Pinpoint the cell where the given text exists, returning its [X, Y] midpoint coordinate. 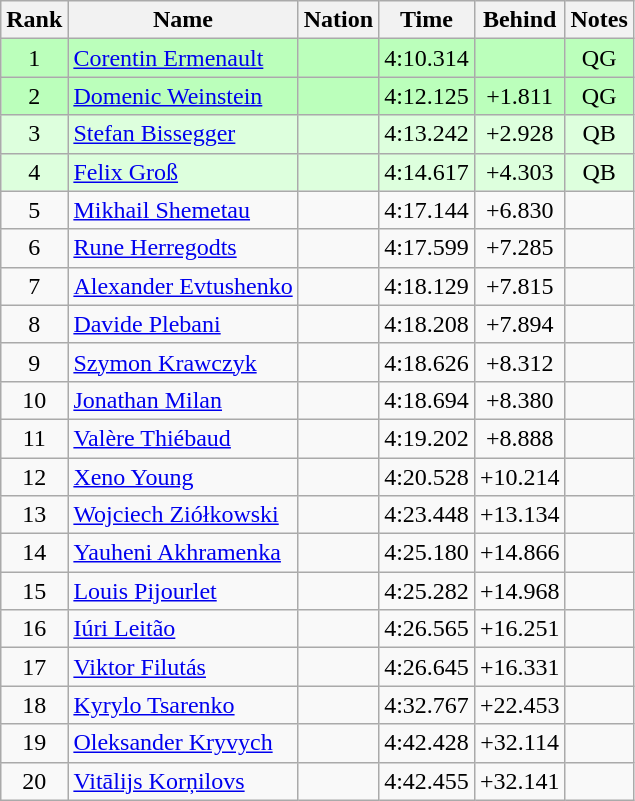
Domenic Weinstein [183, 96]
19 [34, 743]
6 [34, 248]
Alexander Evtushenko [183, 286]
4:25.180 [427, 553]
+8.312 [520, 362]
+32.141 [520, 781]
4:23.448 [427, 515]
+16.331 [520, 667]
4:18.694 [427, 400]
4:32.767 [427, 705]
+14.866 [520, 553]
Iúri Leitão [183, 629]
Szymon Krawczyk [183, 362]
Corentin Ermenault [183, 58]
+7.815 [520, 286]
Nation [338, 20]
Viktor Filutás [183, 667]
+16.251 [520, 629]
Notes [599, 20]
+22.453 [520, 705]
Kyrylo Tsarenko [183, 705]
Behind [520, 20]
Davide Plebani [183, 324]
2 [34, 96]
4:18.626 [427, 362]
16 [34, 629]
+13.134 [520, 515]
13 [34, 515]
+7.285 [520, 248]
Vitālijs Korņilovs [183, 781]
+8.888 [520, 438]
Xeno Young [183, 477]
4:19.202 [427, 438]
Jonathan Milan [183, 400]
3 [34, 134]
+4.303 [520, 172]
4:18.129 [427, 286]
14 [34, 553]
11 [34, 438]
+8.380 [520, 400]
4:20.528 [427, 477]
10 [34, 400]
4:18.208 [427, 324]
4:12.125 [427, 96]
5 [34, 210]
15 [34, 591]
Time [427, 20]
1 [34, 58]
+14.968 [520, 591]
18 [34, 705]
4:26.645 [427, 667]
+2.928 [520, 134]
Stefan Bissegger [183, 134]
4:17.599 [427, 248]
Rune Herregodts [183, 248]
4:13.242 [427, 134]
Valère Thiébaud [183, 438]
+32.114 [520, 743]
Mikhail Shemetau [183, 210]
Felix Groß [183, 172]
8 [34, 324]
+1.811 [520, 96]
Rank [34, 20]
4:42.428 [427, 743]
4:26.565 [427, 629]
4:14.617 [427, 172]
+7.894 [520, 324]
20 [34, 781]
Name [183, 20]
4 [34, 172]
Yauheni Akhramenka [183, 553]
7 [34, 286]
17 [34, 667]
Wojciech Ziółkowski [183, 515]
4:42.455 [427, 781]
4:25.282 [427, 591]
Oleksander Kryvych [183, 743]
Louis Pijourlet [183, 591]
9 [34, 362]
4:10.314 [427, 58]
+6.830 [520, 210]
4:17.144 [427, 210]
12 [34, 477]
+10.214 [520, 477]
